Extract the [x, y] coordinate from the center of the cell holding the provided text.  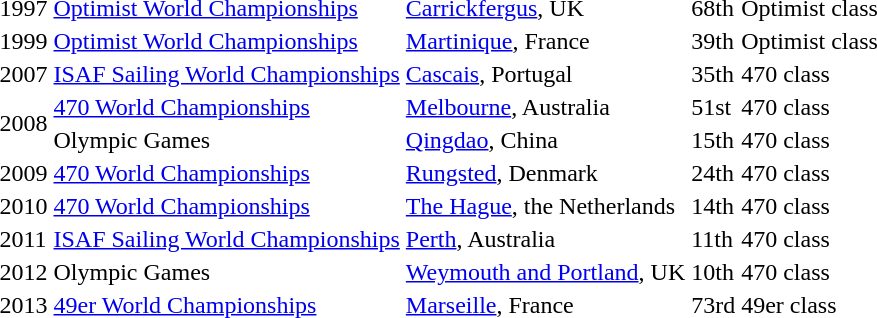
24th [714, 173]
The Hague, the Netherlands [545, 206]
Qingdao, China [545, 140]
Martinique, France [545, 41]
Cascais, Portugal [545, 74]
10th [714, 272]
Rungsted, Denmark [545, 173]
Melbourne, Australia [545, 107]
Weymouth and Portland, UK [545, 272]
14th [714, 206]
35th [714, 74]
11th [714, 239]
15th [714, 140]
Optimist World Championships [226, 41]
51st [714, 107]
Perth, Australia [545, 239]
39th [714, 41]
